Return the [X, Y] coordinate for the center point of the cell that contains the specified text.  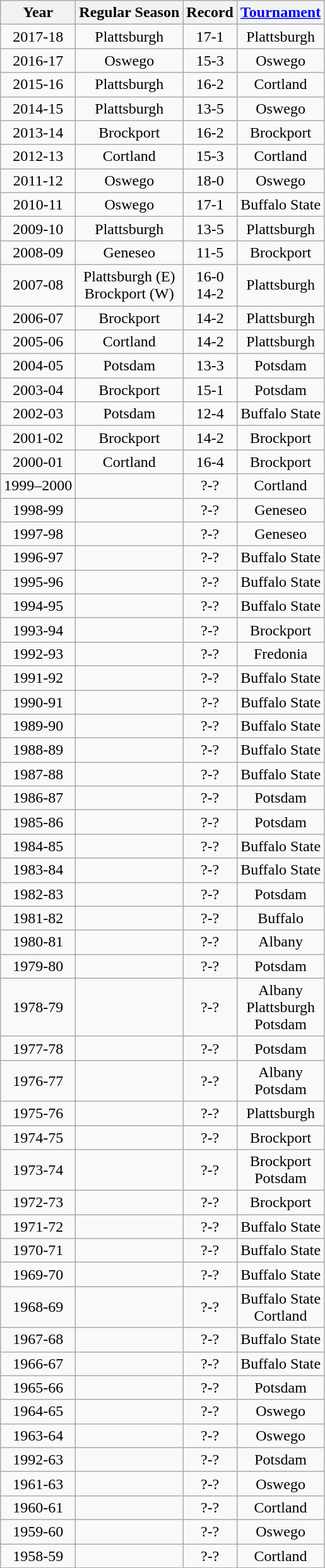
1978-79 [38, 1007]
1970-71 [38, 1251]
BrockportPotsdam [280, 1170]
Year [38, 13]
15-1 [210, 390]
Regular Season [129, 13]
1998-99 [38, 510]
2000-01 [38, 462]
1990-91 [38, 702]
Plattsburgh (E)Brockport (W) [129, 285]
1977-78 [38, 1048]
2006-07 [38, 317]
1999–2000 [38, 486]
2013-14 [38, 133]
1966-67 [38, 1364]
1986-87 [38, 798]
1987-88 [38, 774]
Fredonia [280, 654]
1982-83 [38, 894]
2007-08 [38, 285]
Buffalo StateCortland [280, 1307]
1983-84 [38, 870]
1984-85 [38, 846]
1972-73 [38, 1203]
2001-02 [38, 438]
Albany [280, 942]
2011-12 [38, 180]
2008-09 [38, 252]
1965-66 [38, 1388]
1980-81 [38, 942]
1993-94 [38, 630]
1976-77 [38, 1080]
2010-11 [38, 204]
2016-17 [38, 61]
1963-64 [38, 1435]
18-0 [210, 180]
2012-13 [38, 156]
Record [210, 13]
1968-69 [38, 1307]
1975-76 [38, 1113]
11-5 [210, 252]
1988-89 [38, 750]
Tournament [280, 13]
2015-16 [38, 85]
1992-93 [38, 654]
1967-68 [38, 1340]
16-014-2 [210, 285]
1994-95 [38, 606]
1997-98 [38, 534]
1971-72 [38, 1227]
2005-06 [38, 342]
1989-90 [38, 726]
2003-04 [38, 390]
1985-86 [38, 822]
1964-65 [38, 1412]
1959-60 [38, 1531]
AlbanyPotsdam [280, 1080]
1981-82 [38, 918]
2017-18 [38, 37]
1996-97 [38, 558]
1961-63 [38, 1483]
1973-74 [38, 1170]
1979-80 [38, 966]
Buffalo [280, 918]
1960-61 [38, 1507]
2009-10 [38, 228]
1974-75 [38, 1138]
2002-03 [38, 414]
1995-96 [38, 582]
1991-92 [38, 678]
2014-15 [38, 109]
1992-63 [38, 1459]
13-3 [210, 366]
1958-59 [38, 1555]
12-4 [210, 414]
AlbanyPlattsburghPotsdam [280, 1007]
2004-05 [38, 366]
16-4 [210, 462]
1969-70 [38, 1275]
